Search for the cell housing the specified text and yield its (X, Y) center coordinate. 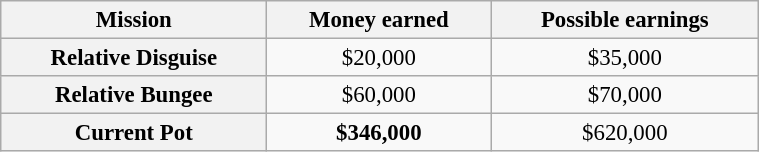
$60,000 (378, 95)
$70,000 (624, 95)
Possible earnings (624, 20)
$346,000 (378, 133)
Current Pot (134, 133)
$20,000 (378, 57)
Relative Disguise (134, 57)
Relative Bungee (134, 95)
$35,000 (624, 57)
Money earned (378, 20)
$620,000 (624, 133)
Mission (134, 20)
